Locate the cell with the specified text and output its (x, y) center coordinate. 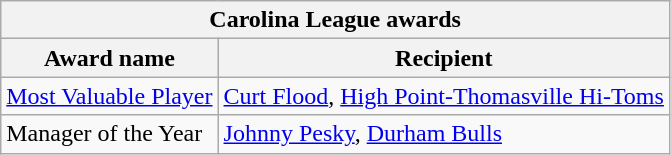
Award name (110, 58)
Curt Flood, High Point-Thomasville Hi-Toms (444, 96)
Johnny Pesky, Durham Bulls (444, 134)
Carolina League awards (336, 20)
Recipient (444, 58)
Manager of the Year (110, 134)
Most Valuable Player (110, 96)
